Output the [x, y] coordinate of the center of the cell containing the given text.  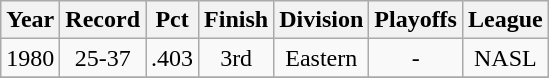
NASL [505, 58]
25-37 [103, 58]
3rd [236, 58]
Eastern [322, 58]
Playoffs [416, 20]
Division [322, 20]
.403 [172, 58]
Record [103, 20]
League [505, 20]
Pct [172, 20]
Year [30, 20]
Finish [236, 20]
- [416, 58]
1980 [30, 58]
